Find where the given text appears and provide that cell's center as (x, y) coordinate. 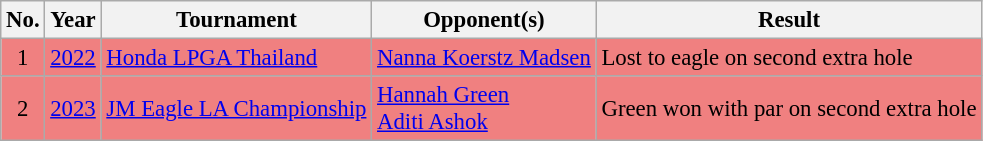
JM Eagle LA Championship (236, 108)
Result (789, 20)
No. (23, 20)
Tournament (236, 20)
Nanna Koerstz Madsen (484, 58)
1 (23, 58)
Green won with par on second extra hole (789, 108)
Opponent(s) (484, 20)
2023 (73, 108)
2 (23, 108)
Lost to eagle on second extra hole (789, 58)
Honda LPGA Thailand (236, 58)
Hannah Green Aditi Ashok (484, 108)
Year (73, 20)
2022 (73, 58)
